For the text-containing cell, return its midpoint in [x, y] coordinate format. 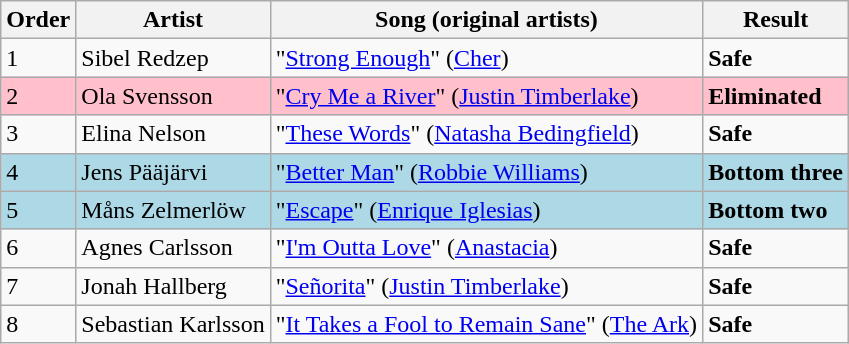
1 [38, 58]
Sebastian Karlsson [173, 324]
3 [38, 134]
Jens Pääjärvi [173, 172]
Elina Nelson [173, 134]
Sibel Redzep [173, 58]
Ola Svensson [173, 96]
Order [38, 20]
6 [38, 248]
"Better Man" (Robbie Williams) [486, 172]
Agnes Carlsson [173, 248]
"I'm Outta Love" (Anastacia) [486, 248]
7 [38, 286]
2 [38, 96]
Måns Zelmerlöw [173, 210]
"Cry Me a River" (Justin Timberlake) [486, 96]
Song (original artists) [486, 20]
Eliminated [776, 96]
4 [38, 172]
"These Words" (Natasha Bedingfield) [486, 134]
Artist [173, 20]
Jonah Hallberg [173, 286]
Bottom two [776, 210]
Bottom three [776, 172]
"Strong Enough" (Cher) [486, 58]
Result [776, 20]
"It Takes a Fool to Remain Sane" (The Ark) [486, 324]
5 [38, 210]
"Señorita" (Justin Timberlake) [486, 286]
"Escape" (Enrique Iglesias) [486, 210]
8 [38, 324]
